Identify which cell holds the provided text, then report its (x, y) central coordinate. 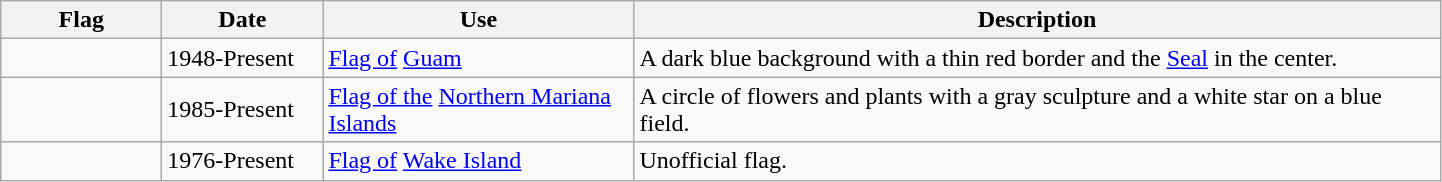
1985-Present (242, 110)
Flag (82, 20)
A dark blue background with a thin red border and the Seal in the center. (1037, 58)
Use (478, 20)
Description (1037, 20)
Flag of the Northern Mariana Islands (478, 110)
A circle of flowers and plants with a gray sculpture and a white star on a blue field. (1037, 110)
Date (242, 20)
Unofficial flag. (1037, 161)
1976-Present (242, 161)
Flag of Guam (478, 58)
1948-Present (242, 58)
Flag of Wake Island (478, 161)
